Pinpoint the cell where the given text exists, returning its (X, Y) midpoint coordinate. 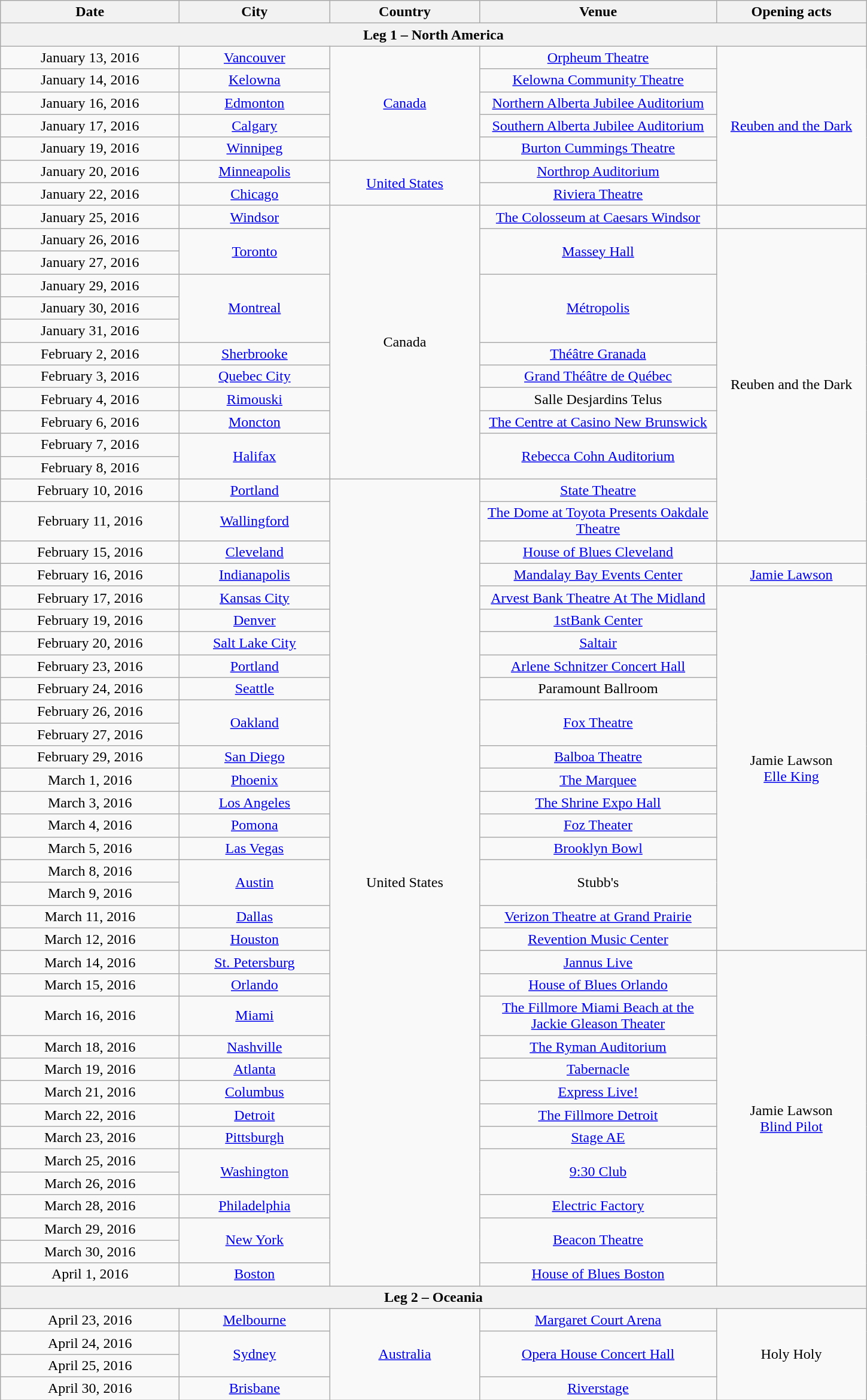
Columbus (255, 1092)
Northrop Auditorium (598, 171)
Seattle (255, 689)
January 26, 2016 (90, 239)
March 25, 2016 (90, 1161)
The Fillmore Miami Beach at the Jackie Gleason Theater (598, 1015)
Minneapolis (255, 171)
April 25, 2016 (90, 1365)
San Diego (255, 757)
April 30, 2016 (90, 1388)
January 29, 2016 (90, 286)
Boston (255, 1274)
February 6, 2016 (90, 422)
Margaret Court Arena (598, 1320)
Leg 1 – North America (433, 35)
March 11, 2016 (90, 916)
Grand Théâtre de Québec (598, 376)
Venue (598, 12)
Jannus Live (598, 962)
The Centre at Casino New Brunswick (598, 422)
1stBank Center (598, 620)
Atlanta (255, 1070)
January 31, 2016 (90, 331)
Holy Holy (791, 1354)
The Shrine Expo Hall (598, 803)
Halifax (255, 456)
Cleveland (255, 552)
Country (404, 12)
Verizon Theatre at Grand Prairie (598, 916)
The Fillmore Detroit (598, 1115)
March 30, 2016 (90, 1252)
January 19, 2016 (90, 148)
9:30 Club (598, 1172)
Opening acts (791, 12)
Rimouski (255, 399)
Indianapolis (255, 575)
Electric Factory (598, 1206)
February 19, 2016 (90, 620)
January 13, 2016 (90, 57)
January 20, 2016 (90, 171)
February 23, 2016 (90, 666)
Detroit (255, 1115)
March 23, 2016 (90, 1138)
City (255, 12)
February 17, 2016 (90, 597)
Northern Alberta Jubilee Auditorium (598, 103)
Washington (255, 1172)
Kansas City (255, 597)
Vancouver (255, 57)
Orlando (255, 985)
Théâtre Granada (598, 354)
Moncton (255, 422)
Salle Desjardins Telus (598, 399)
February 24, 2016 (90, 689)
February 4, 2016 (90, 399)
Saltair (598, 643)
Tabernacle (598, 1070)
February 2, 2016 (90, 354)
January 17, 2016 (90, 126)
February 7, 2016 (90, 445)
February 3, 2016 (90, 376)
March 8, 2016 (90, 871)
Toronto (255, 251)
Kelowna Community Theatre (598, 80)
January 16, 2016 (90, 103)
Nashville (255, 1047)
March 21, 2016 (90, 1092)
New York (255, 1240)
Riviera Theatre (598, 194)
Houston (255, 939)
February 20, 2016 (90, 643)
Calgary (255, 126)
February 10, 2016 (90, 490)
Revention Music Center (598, 939)
Southern Alberta Jubilee Auditorium (598, 126)
Burton Cummings Theatre (598, 148)
Fox Theatre (598, 723)
Quebec City (255, 376)
St. Petersburg (255, 962)
Jamie Lawson (791, 575)
Riverstage (598, 1388)
Leg 2 – Oceania (433, 1297)
Opera House Concert Hall (598, 1354)
Pomona (255, 825)
Los Angeles (255, 803)
Oakland (255, 723)
Philadelphia (255, 1206)
Orpheum Theatre (598, 57)
February 8, 2016 (90, 467)
Wallingford (255, 521)
Brooklyn Bowl (598, 848)
Melbourne (255, 1320)
March 26, 2016 (90, 1183)
Rebecca Cohn Auditorium (598, 456)
Paramount Ballroom (598, 689)
Montreal (255, 308)
March 1, 2016 (90, 780)
March 19, 2016 (90, 1070)
House of Blues Orlando (598, 985)
The Dome at Toyota Presents Oakdale Theatre (598, 521)
Winnipeg (255, 148)
February 15, 2016 (90, 552)
House of Blues Boston (598, 1274)
March 22, 2016 (90, 1115)
March 15, 2016 (90, 985)
The Ryman Auditorium (598, 1047)
Las Vegas (255, 848)
Pittsburgh (255, 1138)
March 4, 2016 (90, 825)
March 5, 2016 (90, 848)
Mandalay Bay Events Center (598, 575)
Brisbane (255, 1388)
Jamie LawsonElle King (791, 769)
April 23, 2016 (90, 1320)
The Colosseum at Caesars Windsor (598, 217)
Salt Lake City (255, 643)
Express Live! (598, 1092)
Arvest Bank Theatre At The Midland (598, 597)
Beacon Theatre (598, 1240)
April 1, 2016 (90, 1274)
January 30, 2016 (90, 308)
House of Blues Cleveland (598, 552)
January 27, 2016 (90, 262)
Phoenix (255, 780)
Stage AE (598, 1138)
February 29, 2016 (90, 757)
Windsor (255, 217)
March 29, 2016 (90, 1229)
Sydney (255, 1354)
March 14, 2016 (90, 962)
February 11, 2016 (90, 521)
March 18, 2016 (90, 1047)
Métropolis (598, 308)
Austin (255, 882)
Balboa Theatre (598, 757)
Chicago (255, 194)
March 3, 2016 (90, 803)
February 26, 2016 (90, 712)
March 28, 2016 (90, 1206)
Foz Theater (598, 825)
March 9, 2016 (90, 894)
Arlene Schnitzer Concert Hall (598, 666)
Massey Hall (598, 251)
February 27, 2016 (90, 734)
April 24, 2016 (90, 1343)
January 25, 2016 (90, 217)
Miami (255, 1015)
January 14, 2016 (90, 80)
Dallas (255, 916)
March 12, 2016 (90, 939)
Denver (255, 620)
Australia (404, 1354)
Jamie LawsonBlind Pilot (791, 1118)
March 16, 2016 (90, 1015)
The Marquee (598, 780)
Kelowna (255, 80)
Sherbrooke (255, 354)
Stubb's (598, 882)
Edmonton (255, 103)
January 22, 2016 (90, 194)
State Theatre (598, 490)
February 16, 2016 (90, 575)
Date (90, 12)
